From the cell containing the given text, extract its center point as [x, y] coordinate. 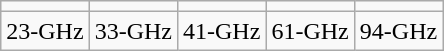
94-GHz [398, 31]
23-GHz [45, 31]
61-GHz [310, 31]
33-GHz [133, 31]
41-GHz [222, 31]
